Extract the (x, y) coordinate from the center of the cell holding the provided text.  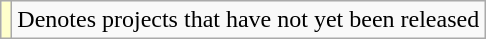
Denotes projects that have not yet been released (248, 20)
